Return the [x, y] coordinate for the center point of the cell that contains the specified text.  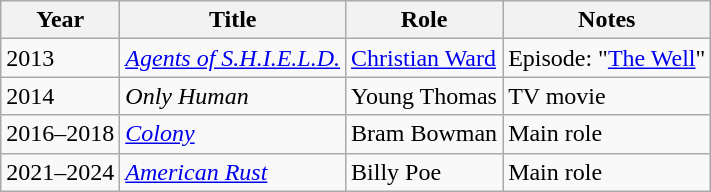
Year [60, 20]
Young Thomas [424, 96]
Christian Ward [424, 58]
2014 [60, 96]
2016–2018 [60, 134]
Notes [607, 20]
American Rust [233, 172]
Only Human [233, 96]
Colony [233, 134]
Agents of S.H.I.E.L.D. [233, 58]
Role [424, 20]
Title [233, 20]
2021–2024 [60, 172]
Episode: "The Well" [607, 58]
Billy Poe [424, 172]
2013 [60, 58]
TV movie [607, 96]
Bram Bowman [424, 134]
